Determine the (X, Y) coordinate at the center of the cell enclosing the given text.  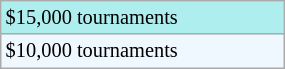
$10,000 tournaments (142, 51)
$15,000 tournaments (142, 17)
